Pinpoint the cell where the given text exists, returning its (X, Y) midpoint coordinate. 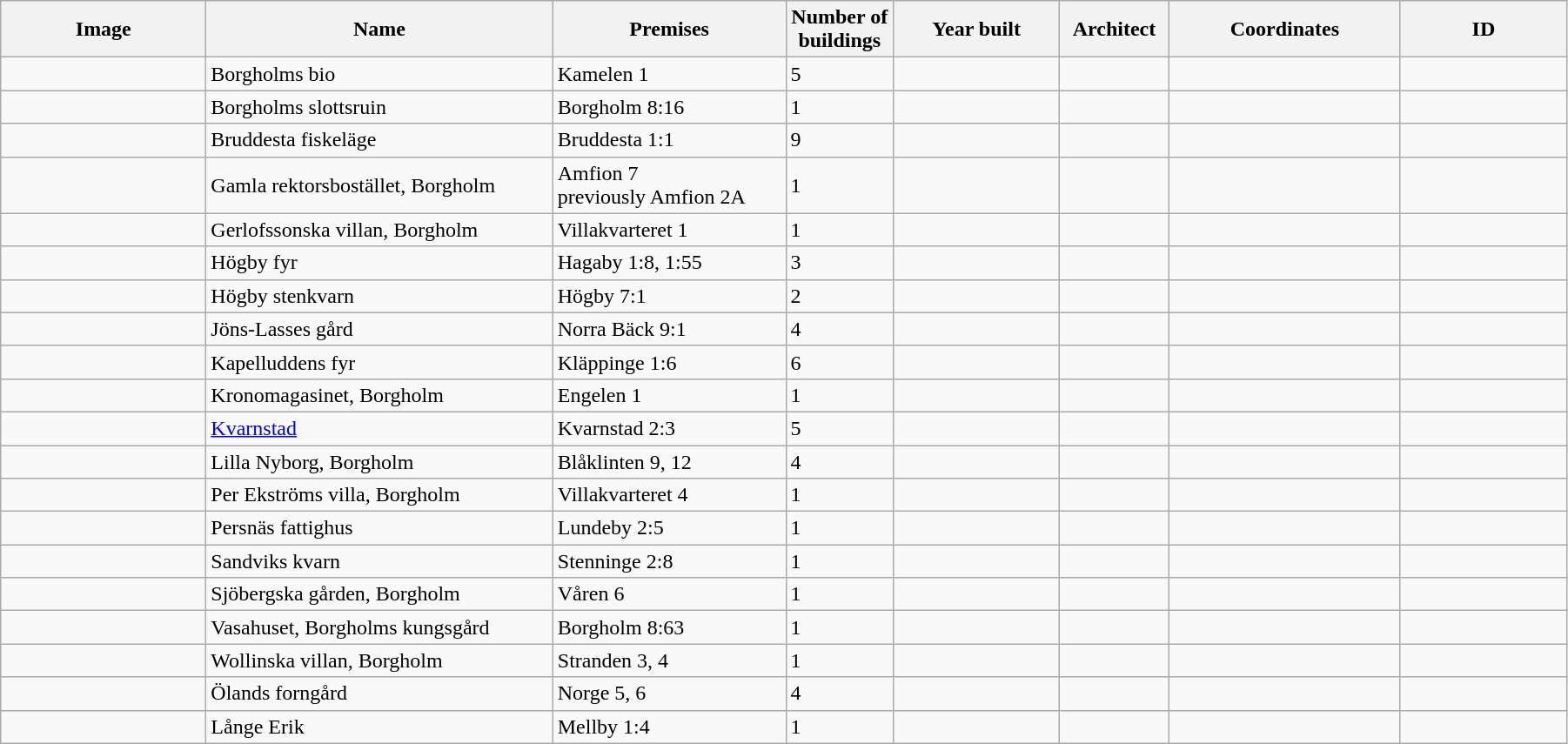
Långe Erik (379, 727)
Villakvarteret 4 (669, 495)
Kvarnstad 2:3 (669, 428)
Kamelen 1 (669, 74)
Norra Bäck 9:1 (669, 329)
Sandviks kvarn (379, 561)
Per Ekströms villa, Borgholm (379, 495)
Högby 7:1 (669, 296)
Image (104, 30)
Borgholm 8:16 (669, 107)
Vasahuset, Borgholms kungsgård (379, 627)
Norge 5, 6 (669, 694)
Engelen 1 (669, 395)
6 (840, 362)
Stenninge 2:8 (669, 561)
Gerlofssonska villan, Borgholm (379, 230)
2 (840, 296)
Borgholms bio (379, 74)
Stranden 3, 4 (669, 660)
Bruddesta 1:1 (669, 140)
ID (1483, 30)
Kvarnstad (379, 428)
Architect (1115, 30)
Gamla rektorsbostället, Borgholm (379, 184)
Kapelluddens fyr (379, 362)
Wollinska villan, Borgholm (379, 660)
Ölands forngård (379, 694)
Våren 6 (669, 594)
Bruddesta fiskeläge (379, 140)
Villakvarteret 1 (669, 230)
9 (840, 140)
Hagaby 1:8, 1:55 (669, 263)
Persnäs fattighus (379, 528)
Borgholms slottsruin (379, 107)
Amfion 7previously Amfion 2A (669, 184)
Lilla Nyborg, Borgholm (379, 462)
3 (840, 263)
Högby stenkvarn (379, 296)
Kläppinge 1:6 (669, 362)
Year built (976, 30)
Coordinates (1284, 30)
Kronomagasinet, Borgholm (379, 395)
Premises (669, 30)
Högby fyr (379, 263)
Jöns-Lasses gård (379, 329)
Lundeby 2:5 (669, 528)
Borgholm 8:63 (669, 627)
Sjöbergska gården, Borgholm (379, 594)
Mellby 1:4 (669, 727)
Blåklinten 9, 12 (669, 462)
Number ofbuildings (840, 30)
Name (379, 30)
